Pinpoint the cell where the given text exists, returning its (X, Y) midpoint coordinate. 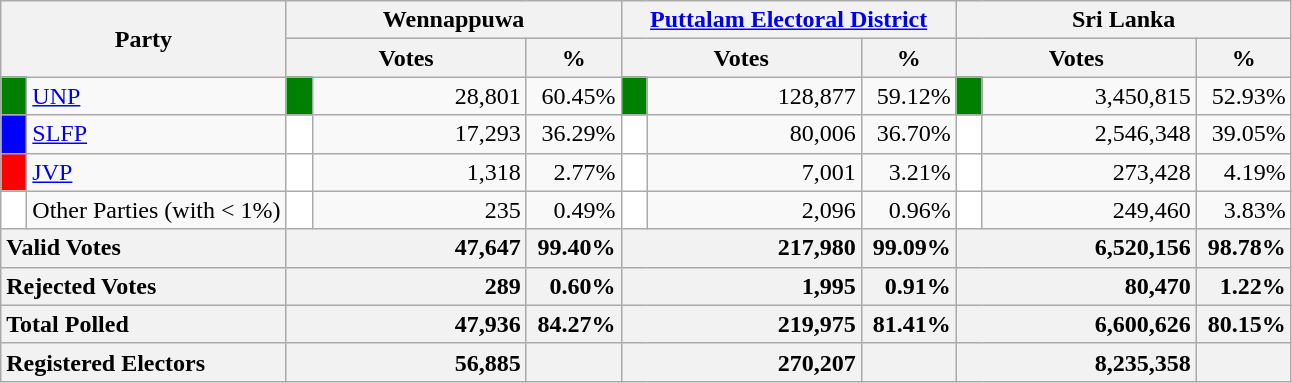
Valid Votes (144, 248)
39.05% (1244, 134)
1.22% (1244, 286)
1,995 (741, 286)
Other Parties (with < 1%) (156, 210)
2,546,348 (1089, 134)
Total Polled (144, 324)
0.96% (908, 210)
47,936 (406, 324)
3.21% (908, 172)
80,006 (754, 134)
8,235,358 (1076, 362)
217,980 (741, 248)
36.29% (574, 134)
60.45% (574, 96)
47,647 (406, 248)
Puttalam Electoral District (788, 20)
3,450,815 (1089, 96)
0.49% (574, 210)
235 (419, 210)
17,293 (419, 134)
0.91% (908, 286)
0.60% (574, 286)
Wennappuwa (454, 20)
219,975 (741, 324)
56,885 (406, 362)
2,096 (754, 210)
2.77% (574, 172)
6,520,156 (1076, 248)
84.27% (574, 324)
Rejected Votes (144, 286)
1,318 (419, 172)
98.78% (1244, 248)
UNP (156, 96)
270,207 (741, 362)
4.19% (1244, 172)
80,470 (1076, 286)
52.93% (1244, 96)
SLFP (156, 134)
81.41% (908, 324)
59.12% (908, 96)
99.40% (574, 248)
Sri Lanka (1124, 20)
Party (144, 39)
Registered Electors (144, 362)
36.70% (908, 134)
249,460 (1089, 210)
289 (406, 286)
JVP (156, 172)
7,001 (754, 172)
3.83% (1244, 210)
273,428 (1089, 172)
128,877 (754, 96)
28,801 (419, 96)
80.15% (1244, 324)
99.09% (908, 248)
6,600,626 (1076, 324)
